Search for the cell housing the specified text and yield its [X, Y] center coordinate. 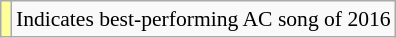
Indicates best-performing AC song of 2016 [204, 19]
